Identify which cell holds the provided text, then report its (X, Y) central coordinate. 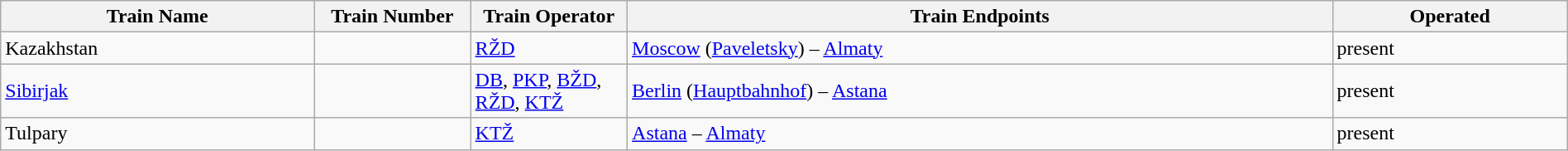
RŽD (549, 48)
Train Number (392, 17)
DB, PKP, BŽD, RŽD, KTŽ (549, 91)
Berlin (Hauptbahnhof) – Astana (981, 91)
Sibirjak (157, 91)
Moscow (Paveletsky) – Almaty (981, 48)
Astana – Almaty (981, 134)
Tulpary (157, 134)
Train Endpoints (981, 17)
Train Operator (549, 17)
Kazakhstan (157, 48)
Train Name (157, 17)
KTŽ (549, 134)
Operated (1450, 17)
